For the text-containing cell, return its midpoint in (X, Y) coordinate format. 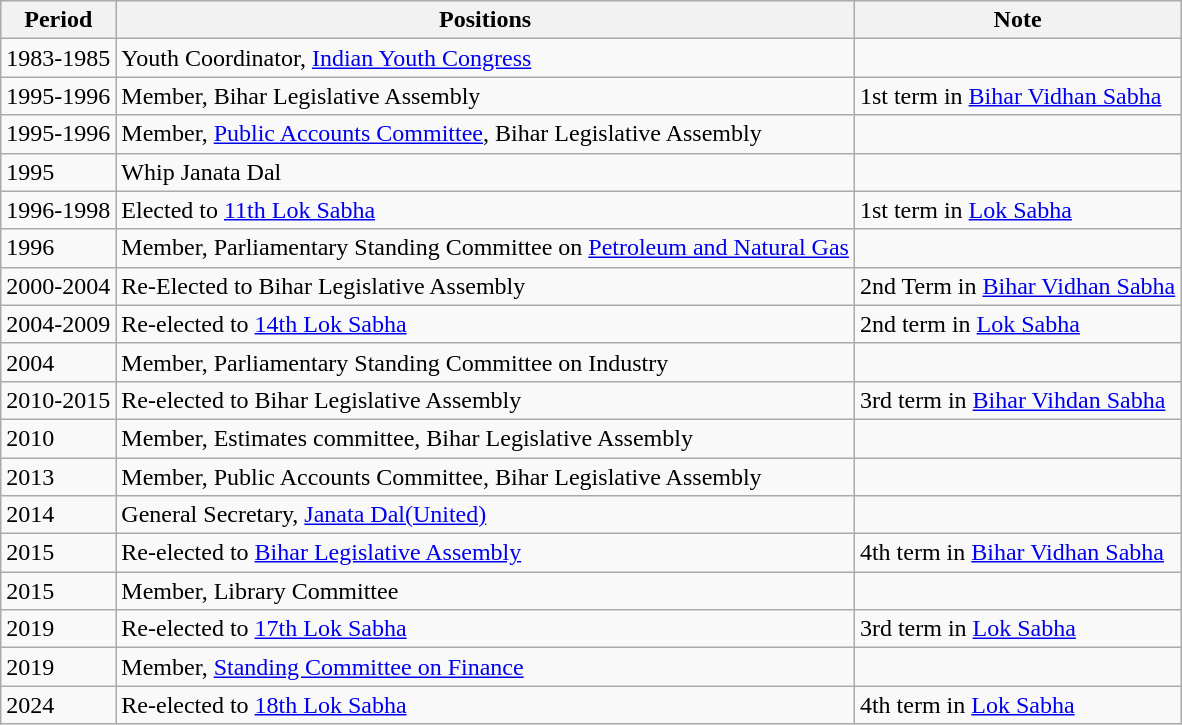
4th term in Lok Sabha (1017, 705)
Member, Standing Committee on Finance (486, 667)
2004-2009 (58, 324)
Whip Janata Dal (486, 172)
Elected to 11th Lok Sabha (486, 210)
2nd term in Lok Sabha (1017, 324)
Re-elected to 17th Lok Sabha (486, 629)
Member, Parliamentary Standing Committee on Industry (486, 362)
Member, Estimates committee, Bihar Legislative Assembly (486, 438)
Note (1017, 20)
3rd term in Bihar Vihdan Sabha (1017, 400)
Re-elected to 14th Lok Sabha (486, 324)
1983-1985 (58, 58)
Re-Elected to Bihar Legislative Assembly (486, 286)
4th term in Bihar Vidhan Sabha (1017, 553)
2000-2004 (58, 286)
1st term in Bihar Vidhan Sabha (1017, 96)
Youth Coordinator, Indian Youth Congress (486, 58)
General Secretary, Janata Dal(United) (486, 515)
1996-1998 (58, 210)
3rd term in Lok Sabha (1017, 629)
Member, Library Committee (486, 591)
Member, Parliamentary Standing Committee on Petroleum and Natural Gas (486, 248)
2010-2015 (58, 400)
2nd Term in Bihar Vidhan Sabha (1017, 286)
Positions (486, 20)
1st term in Lok Sabha (1017, 210)
1996 (58, 248)
Member, Bihar Legislative Assembly (486, 96)
2013 (58, 477)
2004 (58, 362)
2010 (58, 438)
1995 (58, 172)
2014 (58, 515)
Period (58, 20)
2024 (58, 705)
Re-elected to 18th Lok Sabha (486, 705)
